Scan for the cell matching the given text and deliver its [x, y] coordinate at center. 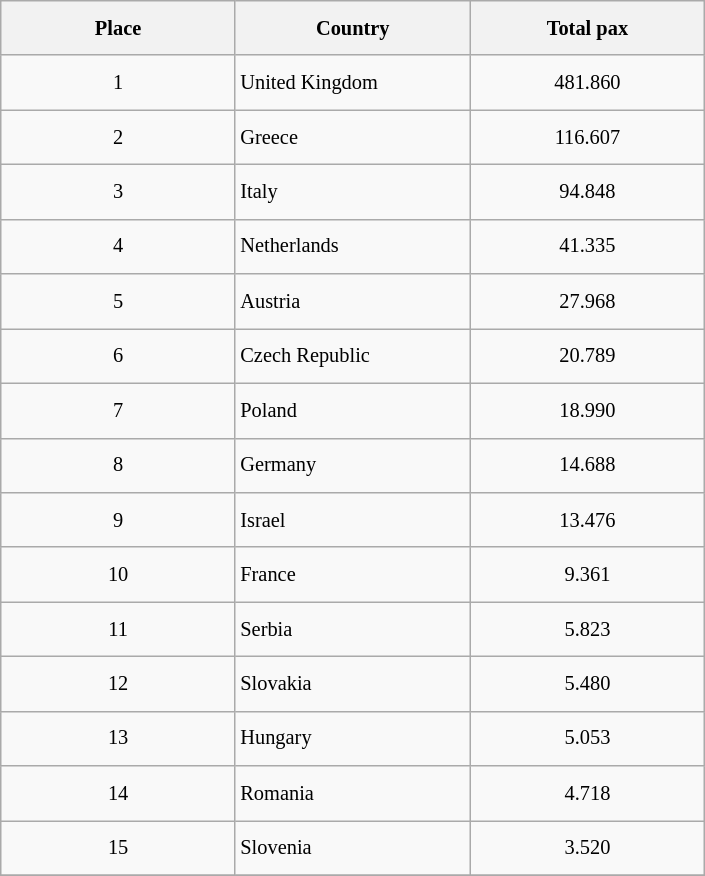
Place [118, 28]
18.990 [588, 410]
France [352, 574]
4.718 [588, 794]
6 [118, 356]
Slovenia [352, 848]
4 [118, 246]
Netherlands [352, 246]
5.480 [588, 684]
5 [118, 302]
Israel [352, 520]
27.968 [588, 302]
9 [118, 520]
13 [118, 738]
10 [118, 574]
Serbia [352, 630]
Austria [352, 302]
9.361 [588, 574]
Poland [352, 410]
Hungary [352, 738]
3.520 [588, 848]
Romania [352, 794]
7 [118, 410]
5.053 [588, 738]
12 [118, 684]
13.476 [588, 520]
20.789 [588, 356]
Czech Republic [352, 356]
14 [118, 794]
14.688 [588, 466]
3 [118, 192]
Greece [352, 138]
11 [118, 630]
2 [118, 138]
481.860 [588, 82]
Italy [352, 192]
116.607 [588, 138]
5.823 [588, 630]
Total pax [588, 28]
41.335 [588, 246]
Country [352, 28]
15 [118, 848]
Slovakia [352, 684]
Germany [352, 466]
1 [118, 82]
94.848 [588, 192]
8 [118, 466]
United Kingdom [352, 82]
